Output the (X, Y) coordinate of the center of the cell containing the given text.  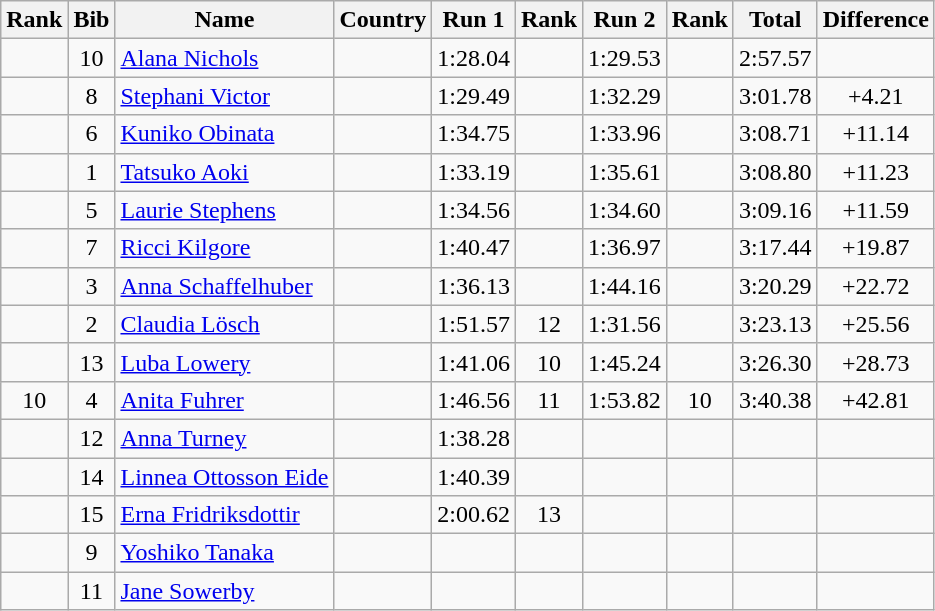
3:26.30 (775, 362)
Luba Lowery (224, 362)
+11.23 (876, 172)
1:33.19 (474, 172)
1:40.39 (474, 477)
Yoshiko Tanaka (224, 553)
Difference (876, 20)
+4.21 (876, 96)
7 (92, 248)
1:51.57 (474, 324)
1:46.56 (474, 400)
3:08.80 (775, 172)
Anna Schaffelhuber (224, 286)
3:01.78 (775, 96)
Run 1 (474, 20)
3:08.71 (775, 134)
+42.81 (876, 400)
+22.72 (876, 286)
15 (92, 515)
+11.59 (876, 210)
1:36.97 (625, 248)
3:17.44 (775, 248)
3 (92, 286)
1:31.56 (625, 324)
4 (92, 400)
Erna Fridriksdottir (224, 515)
1:32.29 (625, 96)
14 (92, 477)
Name (224, 20)
1:34.56 (474, 210)
Claudia Lösch (224, 324)
+19.87 (876, 248)
+11.14 (876, 134)
Alana Nichols (224, 58)
+28.73 (876, 362)
1:28.04 (474, 58)
Anita Fuhrer (224, 400)
+25.56 (876, 324)
1:40.47 (474, 248)
3:20.29 (775, 286)
1:29.53 (625, 58)
1:38.28 (474, 438)
Laurie Stephens (224, 210)
Linnea Ottosson Eide (224, 477)
2:57.57 (775, 58)
5 (92, 210)
1:53.82 (625, 400)
Bib (92, 20)
Kuniko Obinata (224, 134)
3:23.13 (775, 324)
Anna Turney (224, 438)
Total (775, 20)
Tatsuko Aoki (224, 172)
2:00.62 (474, 515)
1:33.96 (625, 134)
Run 2 (625, 20)
1:34.60 (625, 210)
1:34.75 (474, 134)
3:40.38 (775, 400)
1:35.61 (625, 172)
Ricci Kilgore (224, 248)
8 (92, 96)
1:44.16 (625, 286)
3:09.16 (775, 210)
1:41.06 (474, 362)
1:29.49 (474, 96)
6 (92, 134)
Jane Sowerby (224, 591)
1:36.13 (474, 286)
1 (92, 172)
Country (383, 20)
9 (92, 553)
Stephani Victor (224, 96)
1:45.24 (625, 362)
2 (92, 324)
